Locate the cell with the specified text and output its (x, y) center coordinate. 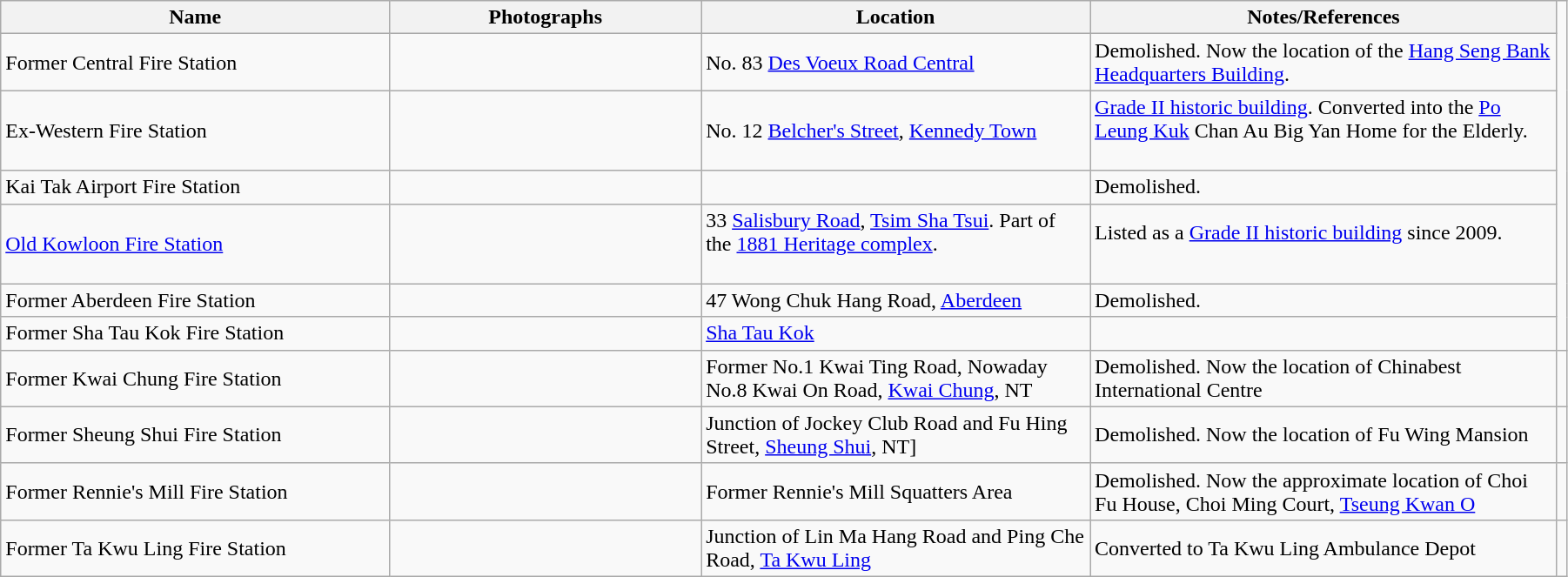
No. 12 Belcher's Street, Kennedy Town (896, 131)
Former No.1 Kwai Ting Road, Nowaday No.8 Kwai On Road, Kwai Chung, NT (896, 378)
Name (195, 17)
Former Aberdeen Fire Station (195, 300)
Former Sheung Shui Fire Station (195, 435)
Old Kowloon Fire Station (195, 244)
Photographs (546, 17)
Former Sha Tau Kok Fire Station (195, 333)
Demolished. Now the location of Fu Wing Mansion (1324, 435)
Converted to Ta Kwu Ling Ambulance Depot (1324, 548)
Former Ta Kwu Ling Fire Station (195, 548)
Former Kwai Chung Fire Station (195, 378)
Junction of Lin Ma Hang Road and Ping Che Road, Ta Kwu Ling (896, 548)
No. 83 Des Voeux Road Central (896, 63)
Former Rennie's Mill Squatters Area (896, 491)
33 Salisbury Road, Tsim Sha Tsui. Part of the 1881 Heritage complex. (896, 244)
Notes/References (1324, 17)
Sha Tau Kok (896, 333)
Demolished. Now the location of the Hang Seng Bank Headquarters Building. (1324, 63)
Listed as a Grade II historic building since 2009. (1324, 244)
Demolished. Now the location of Chinabest International Centre (1324, 378)
Location (896, 17)
Grade II historic building. Converted into the Po Leung Kuk Chan Au Big Yan Home for the Elderly. (1324, 131)
Ex-Western Fire Station (195, 131)
Junction of Jockey Club Road and Fu Hing Street, Sheung Shui, NT] (896, 435)
Former Central Fire Station (195, 63)
Former Rennie's Mill Fire Station (195, 491)
Demolished. Now the approximate location of Choi Fu House, Choi Ming Court, Tseung Kwan O (1324, 491)
Kai Tak Airport Fire Station (195, 187)
47 Wong Chuk Hang Road, Aberdeen (896, 300)
